Locate the cell with the specified text and output its [x, y] center coordinate. 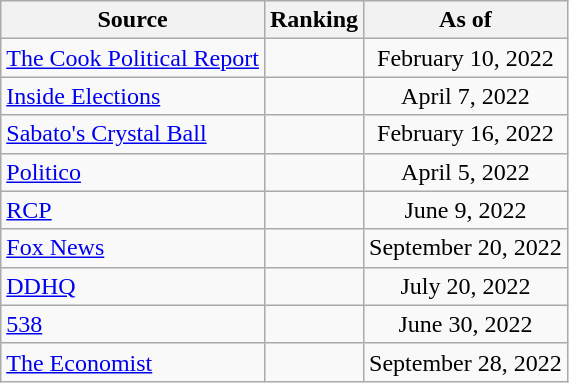
DDHQ [133, 286]
June 30, 2022 [466, 324]
July 20, 2022 [466, 286]
As of [466, 20]
Source [133, 20]
February 10, 2022 [466, 58]
Politico [133, 172]
April 5, 2022 [466, 172]
Ranking [314, 20]
September 20, 2022 [466, 248]
The Cook Political Report [133, 58]
538 [133, 324]
Sabato's Crystal Ball [133, 134]
April 7, 2022 [466, 96]
Inside Elections [133, 96]
September 28, 2022 [466, 362]
The Economist [133, 362]
Fox News [133, 248]
RCP [133, 210]
February 16, 2022 [466, 134]
June 9, 2022 [466, 210]
